Detect which cell encompasses the target text, then output its (X, Y) center coordinate. 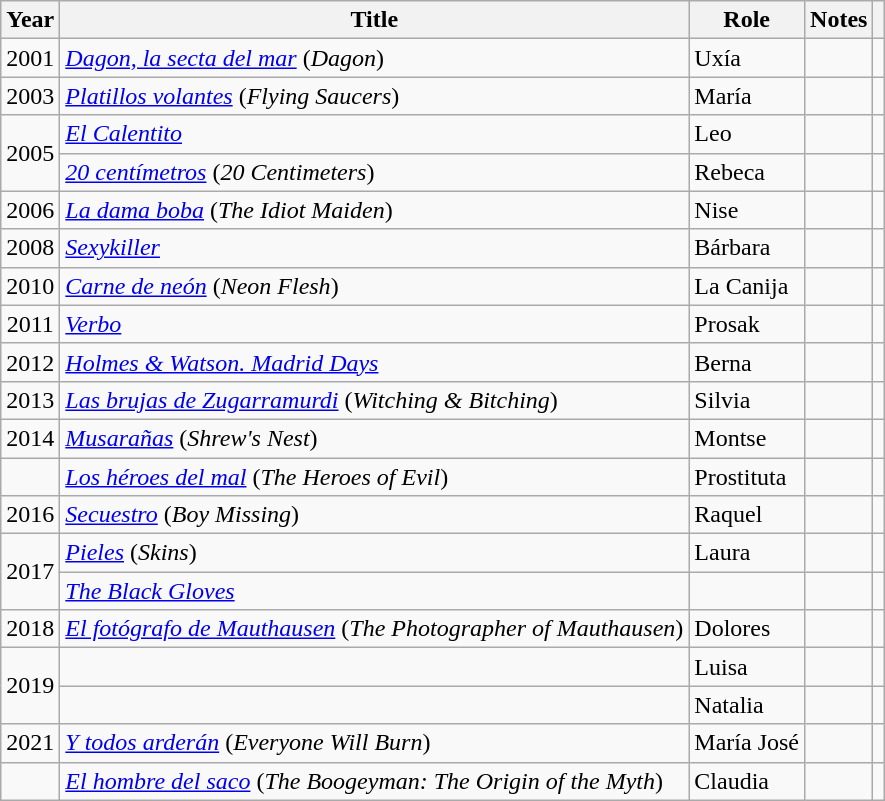
2006 (30, 210)
María (747, 96)
Year (30, 20)
Leo (747, 134)
Los héroes del mal (The Heroes of Evil) (374, 477)
Dagon, la secta del mar (Dagon) (374, 58)
El hombre del saco (The Boogeyman: The Origin of the Myth) (374, 781)
Secuestro (Boy Missing) (374, 515)
Las brujas de Zugarramurdi (Witching & Bitching) (374, 400)
La Canija (747, 286)
2001 (30, 58)
2014 (30, 438)
Rebeca (747, 172)
Berna (747, 362)
2012 (30, 362)
2005 (30, 153)
Musarañas (Shrew's Nest) (374, 438)
2008 (30, 248)
2018 (30, 629)
Title (374, 20)
La dama boba (The Idiot Maiden) (374, 210)
Y todos arderán (Everyone Will Burn) (374, 743)
Prosak (747, 324)
Nise (747, 210)
Holmes & Watson. Madrid Days (374, 362)
Dolores (747, 629)
Pieles (Skins) (374, 553)
Role (747, 20)
2003 (30, 96)
Prostituta (747, 477)
Natalia (747, 705)
Bárbara (747, 248)
2019 (30, 686)
Verbo (374, 324)
2016 (30, 515)
The Black Gloves (374, 591)
Platillos volantes (Flying Saucers) (374, 96)
Sexykiller (374, 248)
2013 (30, 400)
2021 (30, 743)
Carne de neón (Neon Flesh) (374, 286)
Laura (747, 553)
2011 (30, 324)
María José (747, 743)
Claudia (747, 781)
El Calentito (374, 134)
2010 (30, 286)
20 centímetros (20 Centimeters) (374, 172)
Silvia (747, 400)
El fotógrafo de Mauthausen (The Photographer of Mauthausen) (374, 629)
Montse (747, 438)
Notes (839, 20)
Raquel (747, 515)
Luisa (747, 667)
Uxía (747, 58)
2017 (30, 572)
